Output the (X, Y) coordinate of the center of the cell containing the given text.  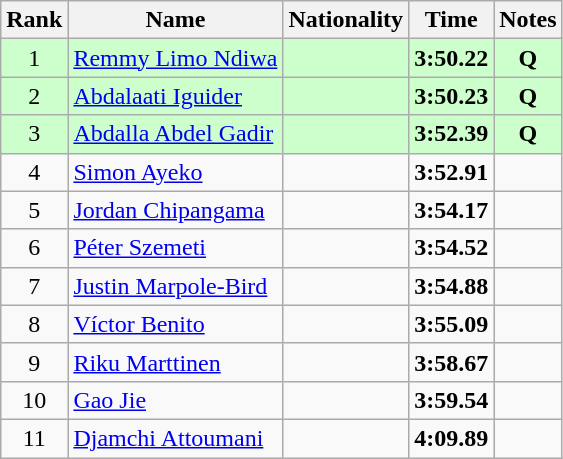
3:55.09 (452, 324)
8 (34, 324)
Rank (34, 20)
1 (34, 58)
3:59.54 (452, 400)
Justin Marpole-Bird (176, 286)
Víctor Benito (176, 324)
Abdalla Abdel Gadir (176, 134)
3:52.39 (452, 134)
Remmy Limo Ndiwa (176, 58)
7 (34, 286)
Jordan Chipangama (176, 210)
3:54.88 (452, 286)
3:54.52 (452, 248)
Péter Szemeti (176, 248)
Simon Ayeko (176, 172)
Time (452, 20)
3:52.91 (452, 172)
3 (34, 134)
6 (34, 248)
Gao Jie (176, 400)
5 (34, 210)
Djamchi Attoumani (176, 438)
2 (34, 96)
Nationality (346, 20)
4 (34, 172)
11 (34, 438)
3:50.22 (452, 58)
3:54.17 (452, 210)
Riku Marttinen (176, 362)
3:58.67 (452, 362)
Abdalaati Iguider (176, 96)
9 (34, 362)
4:09.89 (452, 438)
Notes (528, 20)
3:50.23 (452, 96)
10 (34, 400)
Name (176, 20)
